Locate the cell with the specified text and output its (X, Y) center coordinate. 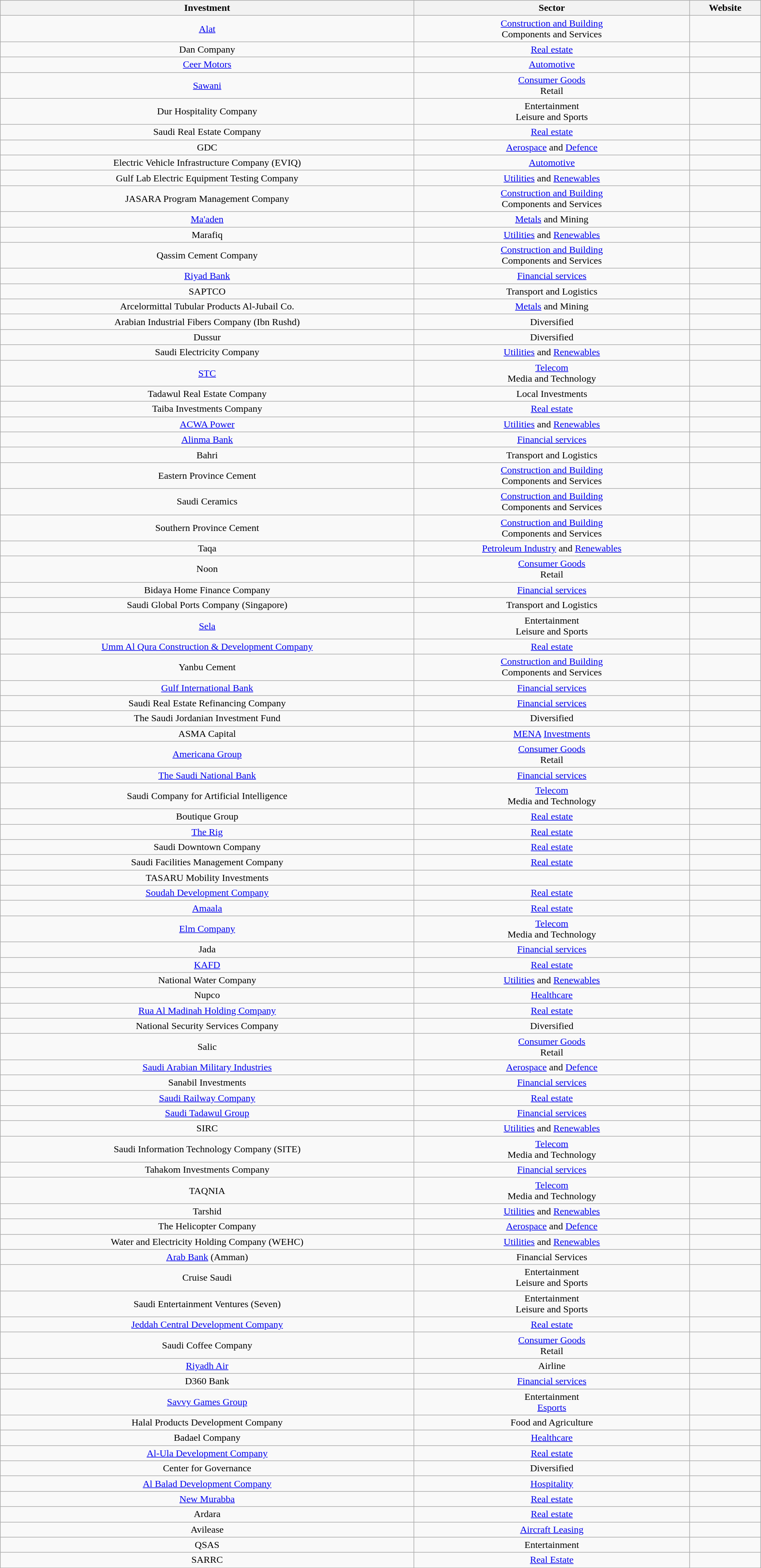
Alat (207, 29)
Saudi Ceramics (207, 502)
Saudi Facilities Management Company (207, 862)
Saudi Railway Company (207, 1098)
Saudi Entertainment Ventures (Seven) (207, 1304)
ACWA Power (207, 424)
Airline (551, 1366)
Local Investments (551, 394)
Hospitality (551, 1484)
Riyad Bank (207, 276)
Bidaya Home Finance Company (207, 590)
Dur Hospitality Company (207, 112)
Nupco (207, 995)
Eastern Province Cement (207, 475)
Saudi Arabian Military Industries (207, 1067)
Saudi Real Estate Refinancing Company (207, 703)
GDC (207, 147)
Dussur (207, 337)
Saudi Company for Artificial Intelligence (207, 795)
ASMA Capital (207, 734)
Boutique Group (207, 816)
Electric Vehicle Infrastructure Company (EVIQ) (207, 163)
Al-Ula Development Company (207, 1453)
Tahakom Investments Company (207, 1170)
Food and Agriculture (551, 1423)
Badael Company (207, 1438)
Saudi Coffee Company (207, 1345)
Ma'aden (207, 219)
JASARA Program Management Company (207, 198)
Dan Company (207, 49)
Bahri (207, 455)
Salic (207, 1047)
Website (725, 8)
Saudi Real Estate Company (207, 132)
The Helicopter Company (207, 1226)
Arcelormittal Tubular Products Al-Jubail Co. (207, 307)
MENA Investments (551, 734)
Gulf International Bank (207, 688)
The Rig (207, 832)
Americana Group (207, 755)
The Saudi National Bank (207, 775)
Jada (207, 950)
The Saudi Jordanian Investment Fund (207, 718)
Saudi Downtown Company (207, 847)
KAFD (207, 965)
D360 Bank (207, 1381)
TAQNIA (207, 1190)
Center for Governance (207, 1468)
Tadawul Real Estate Company (207, 394)
Elm Company (207, 929)
SIRC (207, 1129)
Aircraft Leasing (551, 1529)
Savvy Games Group (207, 1401)
Qassim Cement Company (207, 255)
Water and Electricity Holding Company (WEHC) (207, 1242)
SAPTCO (207, 291)
Riyadh Air (207, 1366)
Alinma Bank (207, 439)
Taiba Investments Company (207, 409)
New Murabba (207, 1499)
Yanbu Cement (207, 667)
EntertainmentEsports (551, 1401)
Ardara (207, 1514)
QSAS (207, 1545)
Soudah Development Company (207, 893)
Sector (551, 8)
Tarshid (207, 1211)
Sanabil Investments (207, 1082)
TASARU Mobility Investments (207, 878)
Saudi Information Technology Company (SITE) (207, 1149)
Sawani (207, 85)
Petroleum Industry and Renewables (551, 549)
Ceer Motors (207, 65)
National Water Company (207, 980)
Jeddah Central Development Company (207, 1324)
Saudi Tadawul Group (207, 1113)
SARRC (207, 1560)
Avilease (207, 1529)
Southern Province Cement (207, 527)
Amaala (207, 908)
Arab Bank (Amman) (207, 1257)
Entertainment (551, 1545)
Real Estate (551, 1560)
Investment (207, 8)
National Security Services Company (207, 1026)
Gulf Lab Electric Equipment Testing Company (207, 178)
Saudi Electricity Company (207, 352)
Noon (207, 569)
Halal Products Development Company (207, 1423)
STC (207, 373)
Saudi Global Ports Company (Singapore) (207, 605)
Rua Al Madinah Holding Company (207, 1011)
Arabian Industrial Fibers Company (Ibn Rushd) (207, 322)
Sela (207, 626)
Cruise Saudi (207, 1278)
Financial Services (551, 1257)
Taqa (207, 549)
Umm Al Qura Construction & Development Company (207, 647)
Al Balad Development Company (207, 1484)
Marafiq (207, 235)
